Return [x, y] of the center of cell containing provided text 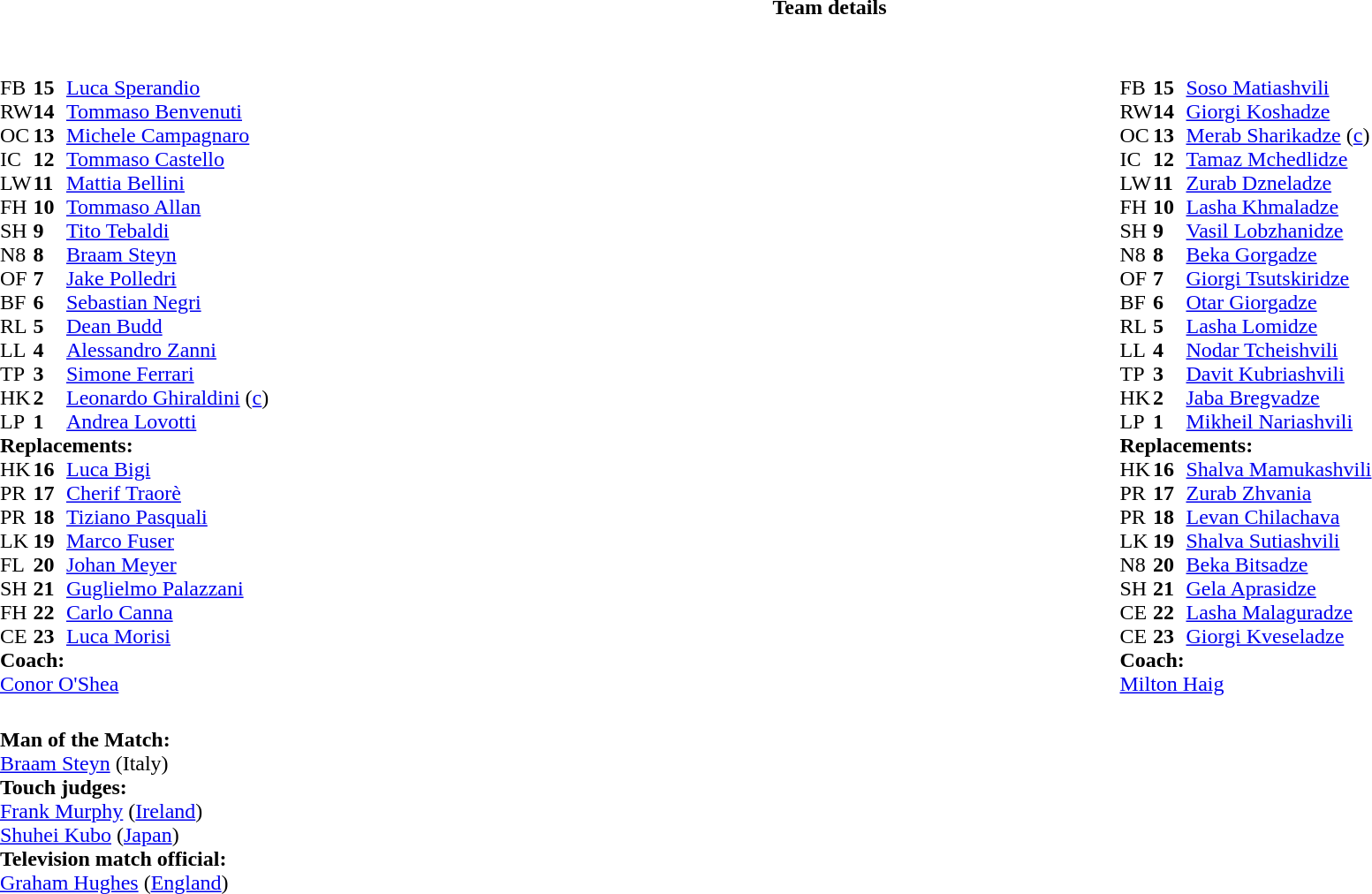
Marco Fuser [168, 541]
Otar Giorgadze [1278, 302]
Zurab Dzneladze [1278, 184]
Lasha Lomidze [1278, 327]
Milton Haig [1246, 684]
Andrea Lovotti [168, 422]
Giorgi Tsutskiridze [1278, 279]
Lasha Khmaladze [1278, 207]
Sebastian Negri [168, 302]
Luca Sperandio [168, 88]
Tommaso Benvenuti [168, 111]
Jaba Bregvadze [1278, 398]
Luca Morisi [168, 636]
Giorgi Koshadze [1278, 111]
Mikheil Nariashvili [1278, 422]
Dean Budd [168, 327]
Beka Gorgadze [1278, 254]
Zurab Zhvania [1278, 493]
Vasil Lobzhanidze [1278, 231]
Guglielmo Palazzani [168, 588]
Tiziano Pasquali [168, 518]
Jake Polledri [168, 279]
Simone Ferrari [168, 375]
Davit Kubriashvili [1278, 375]
Mattia Bellini [168, 184]
Lasha Malaguradze [1278, 613]
Michele Campagnaro [168, 136]
FL [17, 565]
Alessandro Zanni [168, 350]
Conor O'Shea [134, 684]
Shalva Sutiashvili [1278, 541]
Johan Meyer [168, 565]
Giorgi Kveseladze [1278, 636]
Tommaso Castello [168, 159]
Leonardo Ghiraldini (c) [168, 398]
Soso Matiashvili [1278, 88]
Braam Steyn [168, 254]
Gela Aprasidze [1278, 588]
Luca Bigi [168, 470]
Shalva Mamukashvili [1278, 470]
Beka Bitsadze [1278, 565]
Tamaz Mchedlidze [1278, 159]
Tito Tebaldi [168, 231]
Tommaso Allan [168, 207]
Cherif Traorè [168, 493]
Merab Sharikadze (c) [1278, 136]
Nodar Tcheishvili [1278, 350]
Carlo Canna [168, 613]
Levan Chilachava [1278, 518]
